From the cell containing the given text, extract its center point as [x, y] coordinate. 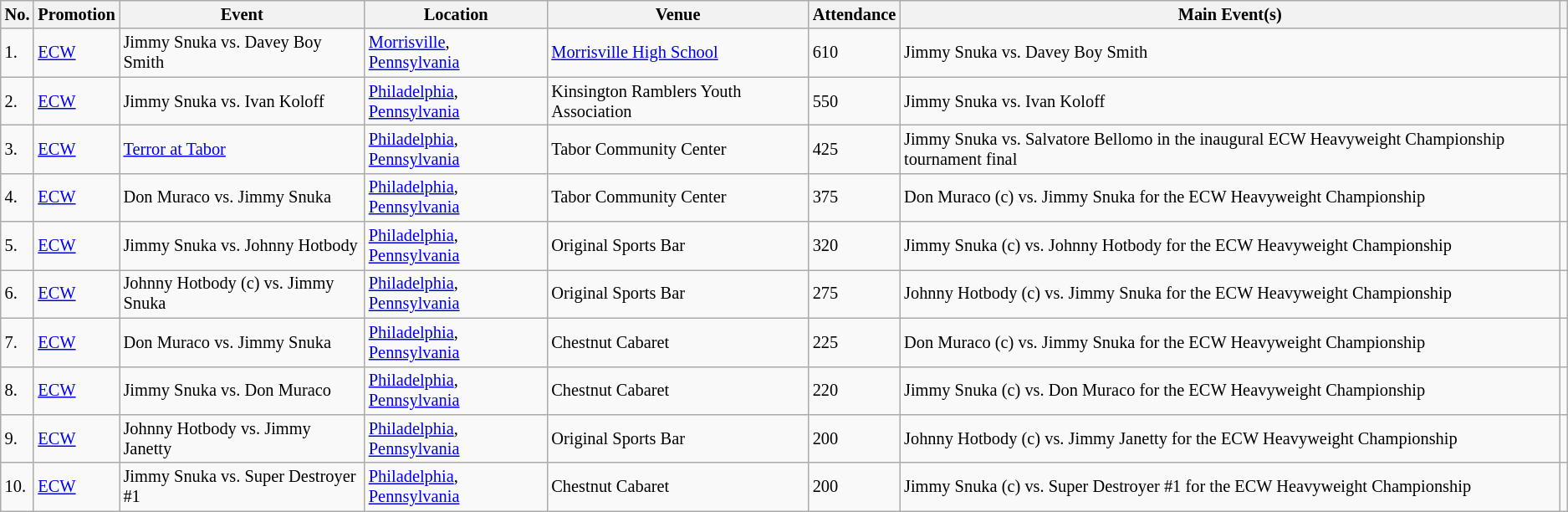
8. [18, 391]
Johnny Hotbody vs. Jimmy Janetty [243, 438]
Kinsington Ramblers Youth Association [677, 101]
Jimmy Snuka vs. Johnny Hotbody [243, 246]
Jimmy Snuka vs. Don Muraco [243, 391]
Venue [677, 14]
3. [18, 149]
Location [457, 14]
6. [18, 294]
7. [18, 342]
10. [18, 487]
5. [18, 246]
2. [18, 101]
Morrisville High School [677, 53]
Johnny Hotbody (c) vs. Jimmy Snuka for the ECW Heavyweight Championship [1229, 294]
No. [18, 14]
9. [18, 438]
610 [855, 53]
Jimmy Snuka vs. Super Destroyer #1 [243, 487]
220 [855, 391]
Jimmy Snuka (c) vs. Super Destroyer #1 for the ECW Heavyweight Championship [1229, 487]
Morrisville, Pennsylvania [457, 53]
550 [855, 101]
Attendance [855, 14]
225 [855, 342]
Johnny Hotbody (c) vs. Jimmy Janetty for the ECW Heavyweight Championship [1229, 438]
Johnny Hotbody (c) vs. Jimmy Snuka [243, 294]
Main Event(s) [1229, 14]
Jimmy Snuka vs. Salvatore Bellomo in the inaugural ECW Heavyweight Championship tournament final [1229, 149]
375 [855, 197]
1. [18, 53]
Event [243, 14]
Jimmy Snuka (c) vs. Johnny Hotbody for the ECW Heavyweight Championship [1229, 246]
Terror at Tabor [243, 149]
275 [855, 294]
320 [855, 246]
Promotion [76, 14]
425 [855, 149]
Jimmy Snuka (c) vs. Don Muraco for the ECW Heavyweight Championship [1229, 391]
4. [18, 197]
